Scan for the cell matching the given text and deliver its (X, Y) coordinate at center. 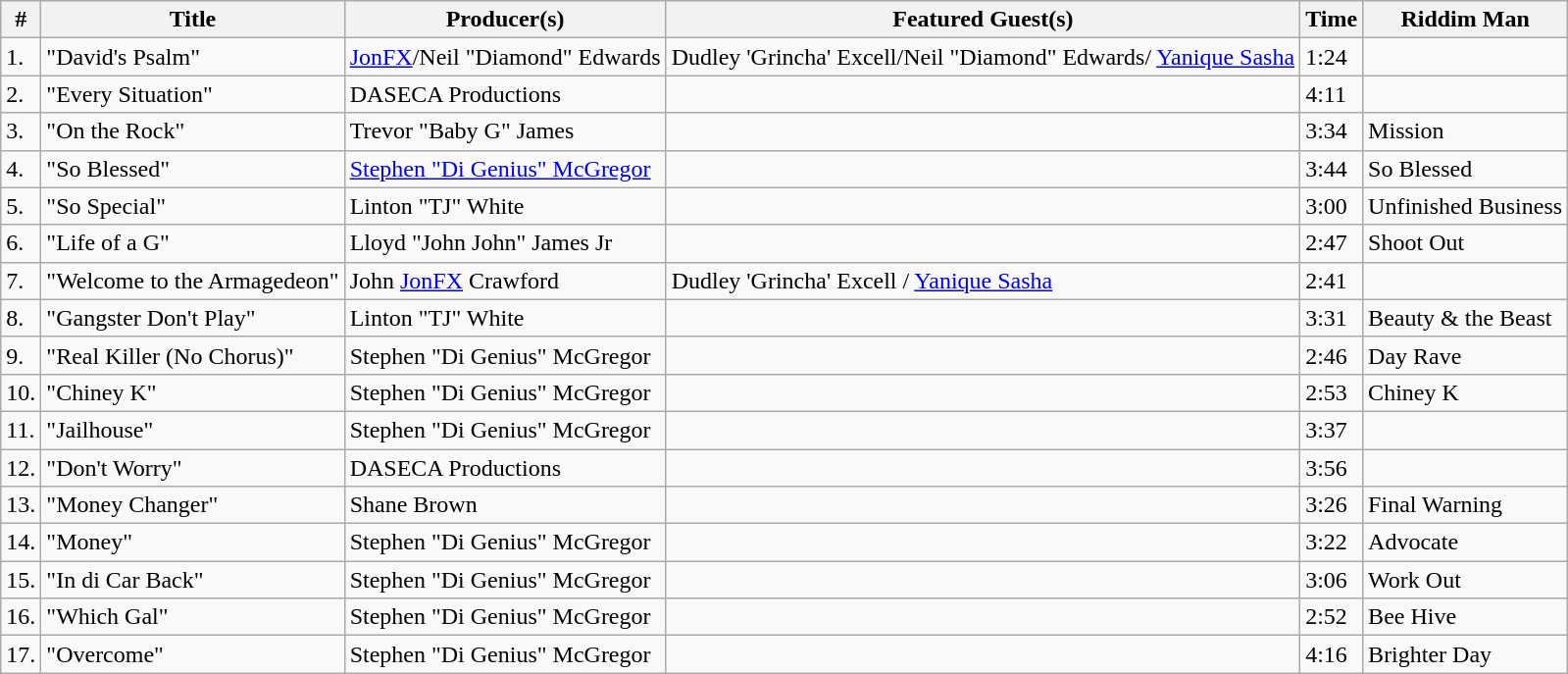
Producer(s) (505, 20)
"Overcome" (192, 654)
Final Warning (1465, 505)
Shoot Out (1465, 243)
3. (22, 131)
"Welcome to the Armagedeon" (192, 281)
"Don't Worry" (192, 468)
"Real Killer (No Chorus)" (192, 355)
16. (22, 617)
3:06 (1332, 580)
Trevor "Baby G" James (505, 131)
Lloyd "John John" James Jr (505, 243)
3:00 (1332, 206)
6. (22, 243)
2:47 (1332, 243)
"So Special" (192, 206)
8. (22, 318)
Brighter Day (1465, 654)
2:46 (1332, 355)
Dudley 'Grincha' Excell / Yanique Sasha (983, 281)
Title (192, 20)
Chiney K (1465, 392)
"Gangster Don't Play" (192, 318)
Featured Guest(s) (983, 20)
5. (22, 206)
3:31 (1332, 318)
Beauty & the Beast (1465, 318)
3:56 (1332, 468)
"Chiney K" (192, 392)
14. (22, 543)
4:16 (1332, 654)
12. (22, 468)
Time (1332, 20)
2:41 (1332, 281)
"Life of a G" (192, 243)
9. (22, 355)
Work Out (1465, 580)
3:44 (1332, 169)
Mission (1465, 131)
Dudley 'Grincha' Excell/Neil "Diamond" Edwards/ Yanique Sasha (983, 57)
Unfinished Business (1465, 206)
1. (22, 57)
11. (22, 430)
"In di Car Back" (192, 580)
1:24 (1332, 57)
"Money Changer" (192, 505)
So Blessed (1465, 169)
"So Blessed" (192, 169)
2:52 (1332, 617)
Bee Hive (1465, 617)
"Money" (192, 543)
2:53 (1332, 392)
"Every Situation" (192, 94)
Advocate (1465, 543)
3:34 (1332, 131)
3:37 (1332, 430)
"Which Gal" (192, 617)
7. (22, 281)
4:11 (1332, 94)
17. (22, 654)
Shane Brown (505, 505)
3:22 (1332, 543)
"Jailhouse" (192, 430)
10. (22, 392)
2. (22, 94)
4. (22, 169)
"On the Rock" (192, 131)
# (22, 20)
Day Rave (1465, 355)
15. (22, 580)
JonFX/Neil "Diamond" Edwards (505, 57)
John JonFX Crawford (505, 281)
"David's Psalm" (192, 57)
3:26 (1332, 505)
13. (22, 505)
Riddim Man (1465, 20)
